Scan for the cell matching the given text and deliver its (x, y) coordinate at center. 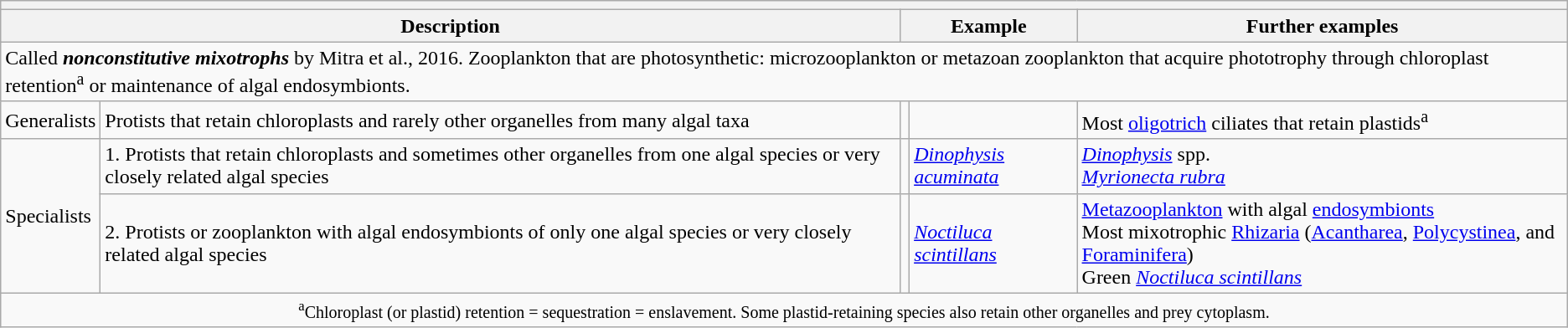
Noctiluca scintillans (993, 243)
Dinophysis acuminata (993, 166)
Generalists (50, 120)
Example (988, 26)
Dinophysis spp.Myrionecta rubra (1322, 166)
Protists that retain chloroplasts and rarely other organelles from many algal taxa (501, 120)
Metazooplankton with algal endosymbiontsMost mixotrophic Rhizaria (Acantharea, Polycystinea, and Foraminifera)Green Noctiluca scintillans (1322, 243)
1. Protists that retain chloroplasts and sometimes other organelles from one algal species or very closely related algal species (501, 166)
aChloroplast (or plastid) retention = sequestration = enslavement. Some plastid-retaining species also retain other organelles and prey cytoplasm. (784, 310)
2. Protists or zooplankton with algal endosymbionts of only one algal species or very closely related algal species (501, 243)
Specialists (50, 216)
Most oligotrich ciliates that retain plastidsa (1322, 120)
Further examples (1322, 26)
Description (451, 26)
